Return [X, Y] of the center of cell containing provided text 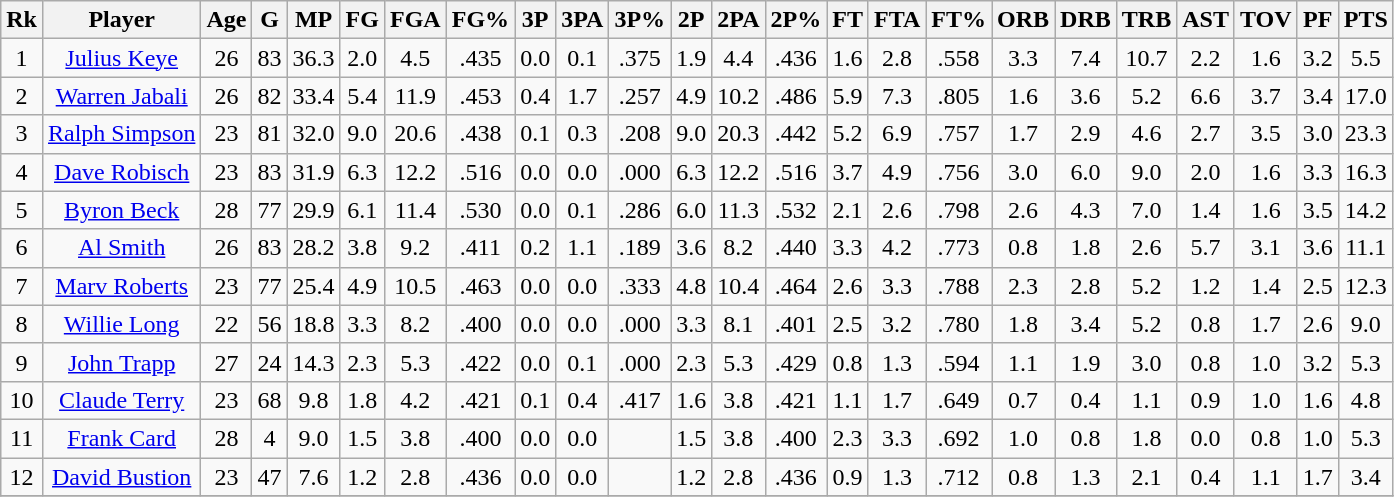
Marv Roberts [121, 286]
7.3 [896, 96]
.594 [959, 362]
0.2 [536, 248]
12.3 [1366, 286]
25.4 [314, 286]
5.5 [1366, 58]
.189 [640, 248]
FG [362, 20]
.788 [959, 286]
.798 [959, 210]
FT [848, 20]
6.6 [1206, 96]
28.2 [314, 248]
.375 [640, 58]
Claude Terry [121, 400]
16.3 [1366, 172]
Byron Beck [121, 210]
.558 [959, 58]
8 [22, 324]
2.9 [1086, 134]
.464 [796, 286]
14.3 [314, 362]
5.7 [1206, 248]
0.3 [582, 134]
12 [22, 477]
27 [226, 362]
14.2 [1366, 210]
.438 [480, 134]
Ralph Simpson [121, 134]
Warren Jabali [121, 96]
.532 [796, 210]
68 [270, 400]
John Trapp [121, 362]
G [270, 20]
Dave Robisch [121, 172]
4.3 [1086, 210]
FG% [480, 20]
7.4 [1086, 58]
10 [22, 400]
17.0 [1366, 96]
36.3 [314, 58]
5.4 [362, 96]
TOV [1266, 20]
3 [22, 134]
FGA [415, 20]
.435 [480, 58]
.257 [640, 96]
31.9 [314, 172]
.649 [959, 400]
TRB [1146, 20]
.692 [959, 438]
4.4 [738, 58]
.712 [959, 477]
5 [22, 210]
11.4 [415, 210]
PF [1318, 20]
.756 [959, 172]
56 [270, 324]
.401 [796, 324]
5.9 [848, 96]
11 [22, 438]
.530 [480, 210]
2 [22, 96]
18.8 [314, 324]
82 [270, 96]
MP [314, 20]
Rk [22, 20]
7 [22, 286]
81 [270, 134]
10.5 [415, 286]
Al Smith [121, 248]
Willie Long [121, 324]
3PA [582, 20]
.486 [796, 96]
32.0 [314, 134]
0.7 [1024, 400]
6 [22, 248]
FT% [959, 20]
.208 [640, 134]
PTS [1366, 20]
11.9 [415, 96]
9.2 [415, 248]
47 [270, 477]
.417 [640, 400]
9 [22, 362]
3P [536, 20]
.463 [480, 286]
.780 [959, 324]
2P% [796, 20]
20.6 [415, 134]
AST [1206, 20]
FTA [896, 20]
.422 [480, 362]
10.7 [1146, 58]
7.6 [314, 477]
.286 [640, 210]
24 [270, 362]
11.1 [1366, 248]
10.4 [738, 286]
.411 [480, 248]
2PA [738, 20]
2.7 [1206, 134]
33.4 [314, 96]
11.3 [738, 210]
3.1 [1266, 248]
1 [22, 58]
.773 [959, 248]
Frank Card [121, 438]
David Bustion [121, 477]
.440 [796, 248]
Player [121, 20]
2P [692, 20]
Age [226, 20]
23.3 [1366, 134]
4.5 [415, 58]
.429 [796, 362]
.442 [796, 134]
10.2 [738, 96]
4.6 [1146, 134]
Julius Keye [121, 58]
7.0 [1146, 210]
.805 [959, 96]
6.9 [896, 134]
2.2 [1206, 58]
.333 [640, 286]
3P% [640, 20]
22 [226, 324]
.453 [480, 96]
ORB [1024, 20]
.757 [959, 134]
8.1 [738, 324]
DRB [1086, 20]
20.3 [738, 134]
29.9 [314, 210]
9.8 [314, 400]
6.1 [362, 210]
